Return the [x, y] coordinate for the center point of the cell that contains the specified text.  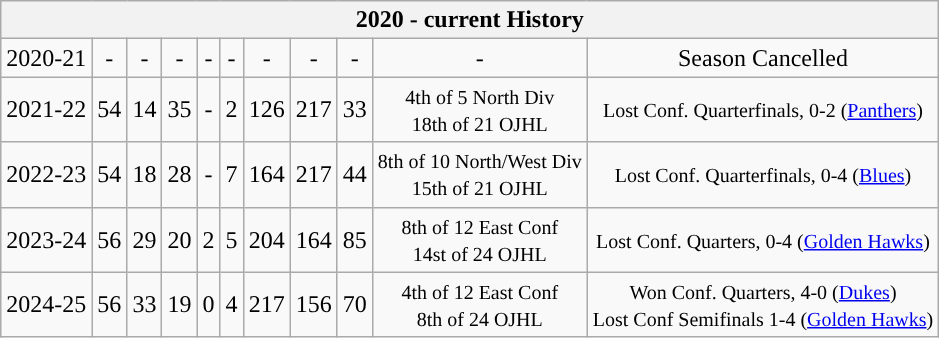
4 [232, 304]
Won Conf. Quarters, 4-0 (Dukes)Lost Conf Semifinals 1-4 (Golden Hawks) [762, 304]
2021-22 [46, 110]
18 [144, 174]
4th of 12 East Conf8th of 24 OJHL [480, 304]
2020-21 [46, 58]
156 [314, 304]
Lost Conf. Quarterfinals, 0-2 (Panthers) [762, 110]
19 [180, 304]
Season Cancelled [762, 58]
4th of 5 North Div18th of 21 OJHL [480, 110]
126 [266, 110]
35 [180, 110]
Lost Conf. Quarterfinals, 0-4 (Blues) [762, 174]
2024-25 [46, 304]
204 [266, 240]
7 [232, 174]
8th of 10 North/West Div15th of 21 OJHL [480, 174]
85 [354, 240]
70 [354, 304]
29 [144, 240]
0 [208, 304]
28 [180, 174]
14 [144, 110]
2023-24 [46, 240]
20 [180, 240]
Lost Conf. Quarters, 0-4 (Golden Hawks) [762, 240]
2022-23 [46, 174]
5 [232, 240]
2020 - current History [470, 20]
8th of 12 East Conf14st of 24 OJHL [480, 240]
44 [354, 174]
